Capture the cell that displays the provided text and extract its (X, Y) central coordinate. 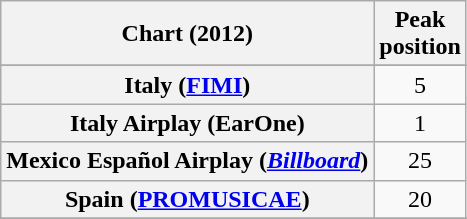
Italy (FIMI) (188, 85)
25 (420, 161)
Spain (PROMUSICAE) (188, 199)
Mexico Español Airplay (Billboard) (188, 161)
1 (420, 123)
20 (420, 199)
Peakposition (420, 34)
Chart (2012) (188, 34)
Italy Airplay (EarOne) (188, 123)
5 (420, 85)
